Identify which cell holds the provided text, then report its [x, y] central coordinate. 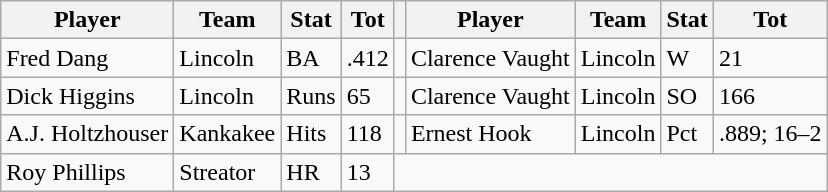
Ernest Hook [490, 134]
SO [687, 96]
Dick Higgins [88, 96]
A.J. Holtzhouser [88, 134]
13 [368, 172]
Roy Phillips [88, 172]
Kankakee [228, 134]
.889; 16–2 [770, 134]
W [687, 58]
BA [311, 58]
.412 [368, 58]
HR [311, 172]
Pct [687, 134]
21 [770, 58]
Fred Dang [88, 58]
Streator [228, 172]
Hits [311, 134]
65 [368, 96]
Runs [311, 96]
118 [368, 134]
166 [770, 96]
